For the text-containing cell, return its midpoint in [X, Y] coordinate format. 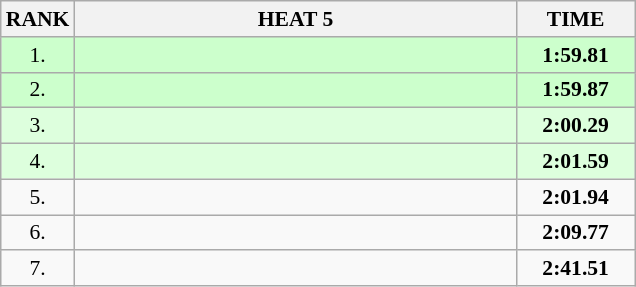
3. [38, 126]
4. [38, 162]
2:00.29 [576, 126]
1:59.81 [576, 55]
RANK [38, 19]
2. [38, 90]
1. [38, 55]
2:09.77 [576, 233]
7. [38, 269]
2:01.94 [576, 197]
6. [38, 233]
2:41.51 [576, 269]
2:01.59 [576, 162]
TIME [576, 19]
1:59.87 [576, 90]
5. [38, 197]
HEAT 5 [295, 19]
